Search for the cell housing the specified text and yield its [X, Y] center coordinate. 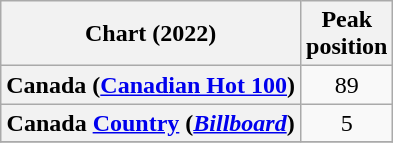
Canada (Canadian Hot 100) [151, 85]
Peakposition [347, 34]
89 [347, 85]
5 [347, 123]
Chart (2022) [151, 34]
Canada Country (Billboard) [151, 123]
